Extract the [x, y] coordinate from the center of the cell holding the provided text.  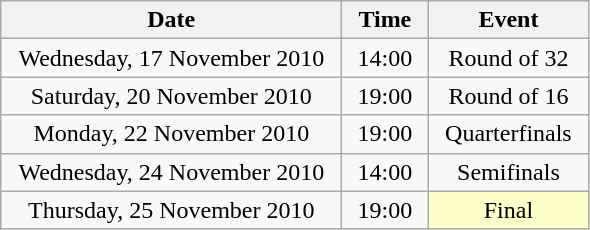
Saturday, 20 November 2010 [172, 96]
Date [172, 20]
Quarterfinals [508, 134]
Wednesday, 24 November 2010 [172, 172]
Thursday, 25 November 2010 [172, 210]
Time [385, 20]
Event [508, 20]
Final [508, 210]
Round of 16 [508, 96]
Monday, 22 November 2010 [172, 134]
Semifinals [508, 172]
Wednesday, 17 November 2010 [172, 58]
Round of 32 [508, 58]
